For the text-containing cell, return its midpoint in (X, Y) coordinate format. 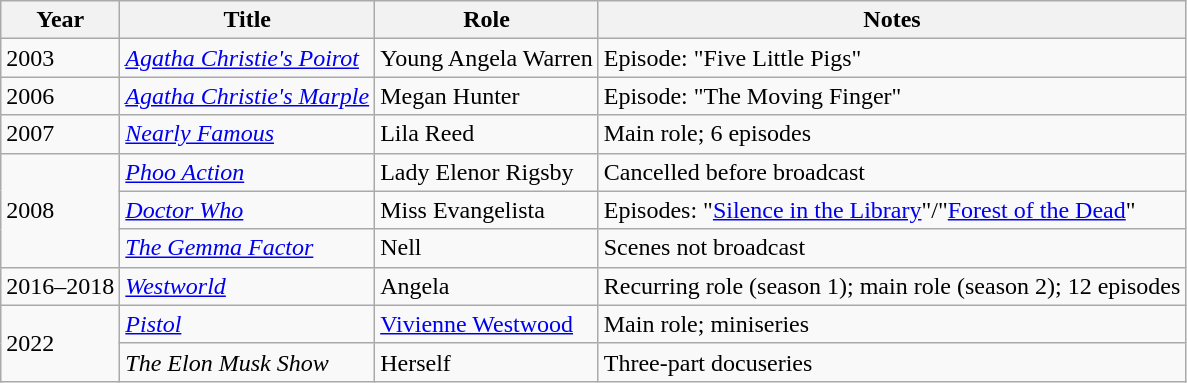
Episode: "Five Little Pigs" (892, 58)
Miss Evangelista (487, 210)
Doctor Who (248, 210)
Notes (892, 20)
Lila Reed (487, 134)
Title (248, 20)
Year (60, 20)
2022 (60, 343)
The Gemma Factor (248, 248)
2016–2018 (60, 286)
Three-part docuseries (892, 362)
Cancelled before broadcast (892, 172)
Scenes not broadcast (892, 248)
Megan Hunter (487, 96)
2006 (60, 96)
The Elon Musk Show (248, 362)
Main role; miniseries (892, 324)
Nearly Famous (248, 134)
2008 (60, 210)
Phoo Action (248, 172)
Young Angela Warren (487, 58)
Herself (487, 362)
Lady Elenor Rigsby (487, 172)
Pistol (248, 324)
Role (487, 20)
2003 (60, 58)
Westworld (248, 286)
Agatha Christie's Poirot (248, 58)
Vivienne Westwood (487, 324)
Episodes: "Silence in the Library"/"Forest of the Dead" (892, 210)
Nell (487, 248)
Agatha Christie's Marple (248, 96)
Recurring role (season 1); main role (season 2); 12 episodes (892, 286)
Episode: "The Moving Finger" (892, 96)
Main role; 6 episodes (892, 134)
Angela (487, 286)
2007 (60, 134)
